Scan for the cell matching the given text and deliver its (X, Y) coordinate at center. 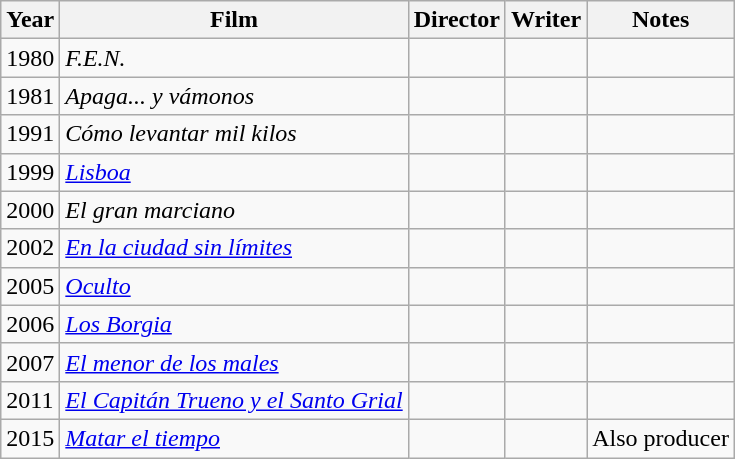
Matar el tiempo (234, 438)
1981 (30, 96)
En la ciudad sin límites (234, 248)
F.E.N. (234, 58)
Apaga... y vámonos (234, 96)
2002 (30, 248)
2011 (30, 400)
1991 (30, 134)
1980 (30, 58)
2006 (30, 324)
Lisboa (234, 172)
2000 (30, 210)
Cómo levantar mil kilos (234, 134)
Year (30, 20)
Los Borgia (234, 324)
Also producer (661, 438)
Director (456, 20)
1999 (30, 172)
Writer (546, 20)
Oculto (234, 286)
El menor de los males (234, 362)
2005 (30, 286)
Film (234, 20)
2015 (30, 438)
El Capitán Trueno y el Santo Grial (234, 400)
2007 (30, 362)
Notes (661, 20)
El gran marciano (234, 210)
